Determine the (X, Y) coordinate at the center of the cell enclosing the given text.  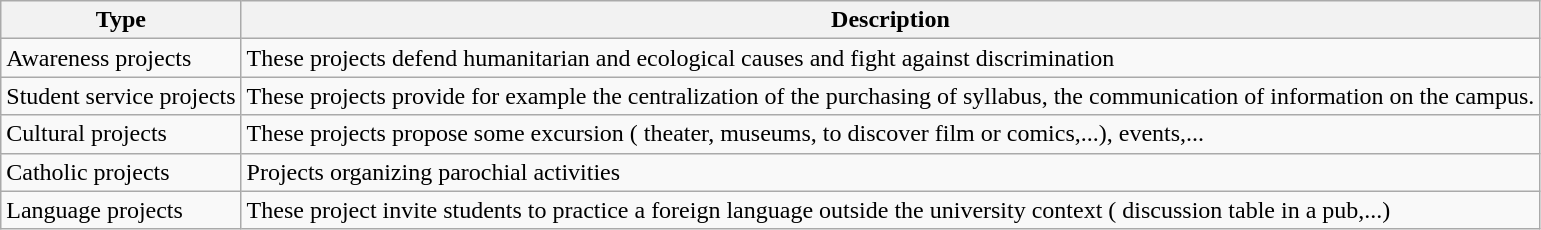
Student service projects (121, 96)
These projects propose some excursion ( theater, museums, to discover film or comics,...), events,... (890, 134)
Type (121, 20)
Language projects (121, 210)
Awareness projects (121, 58)
These projects provide for example the centralization of the purchasing of syllabus, the communication of information on the campus. (890, 96)
Catholic projects (121, 172)
Description (890, 20)
Cultural projects (121, 134)
Projects organizing parochial activities (890, 172)
These projects defend humanitarian and ecological causes and fight against discrimination (890, 58)
These project invite students to practice a foreign language outside the university context ( discussion table in a pub,...) (890, 210)
